Scan for the cell matching the given text and deliver its [x, y] coordinate at center. 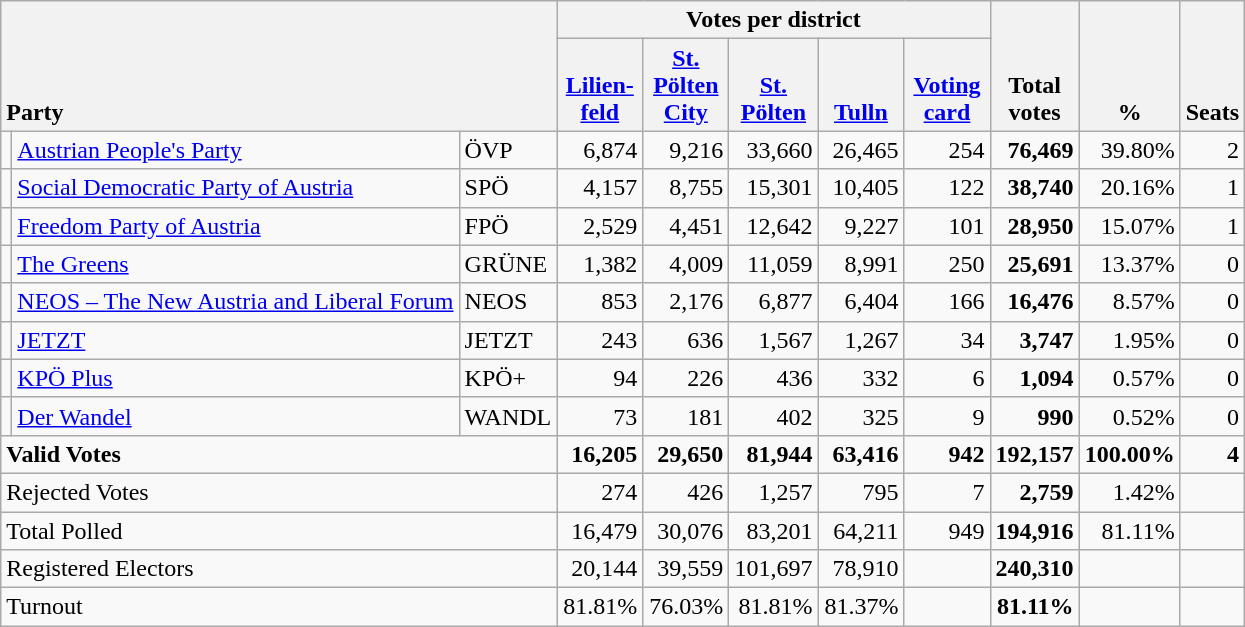
Party [279, 66]
2,176 [686, 302]
38,740 [1034, 188]
13.37% [1130, 264]
76.03% [686, 607]
250 [947, 264]
Lilien-feld [600, 85]
8,755 [686, 188]
% [1130, 66]
6,874 [600, 150]
274 [600, 492]
NEOS [508, 302]
Votingcard [947, 85]
GRÜNE [508, 264]
20,144 [600, 569]
795 [861, 492]
FPÖ [508, 226]
9,216 [686, 150]
194,916 [1034, 531]
243 [600, 340]
St.Pölten [774, 85]
76,469 [1034, 150]
26,465 [861, 150]
KPÖ+ [508, 378]
81.37% [861, 607]
192,157 [1034, 454]
1,382 [600, 264]
402 [774, 416]
1,567 [774, 340]
990 [1034, 416]
181 [686, 416]
16,205 [600, 454]
240,310 [1034, 569]
30,076 [686, 531]
Der Wandel [236, 416]
10,405 [861, 188]
4,157 [600, 188]
6,877 [774, 302]
Votes per district [774, 20]
1.42% [1130, 492]
101,697 [774, 569]
3,747 [1034, 340]
853 [600, 302]
Austrian People's Party [236, 150]
73 [600, 416]
1.95% [1130, 340]
Freedom Party of Austria [236, 226]
9,227 [861, 226]
29,650 [686, 454]
28,950 [1034, 226]
Seats [1212, 66]
6,404 [861, 302]
St.PöltenCity [686, 85]
332 [861, 378]
9 [947, 416]
4,451 [686, 226]
Registered Electors [279, 569]
942 [947, 454]
1,094 [1034, 378]
25,691 [1034, 264]
20.16% [1130, 188]
KPÖ Plus [236, 378]
4,009 [686, 264]
8,991 [861, 264]
Rejected Votes [279, 492]
4 [1212, 454]
2,759 [1034, 492]
15.07% [1130, 226]
33,660 [774, 150]
122 [947, 188]
8.57% [1130, 302]
SPÖ [508, 188]
2 [1212, 150]
436 [774, 378]
ÖVP [508, 150]
39.80% [1130, 150]
0.52% [1130, 416]
1,267 [861, 340]
6 [947, 378]
Tulln [861, 85]
226 [686, 378]
949 [947, 531]
11,059 [774, 264]
64,211 [861, 531]
1,257 [774, 492]
15,301 [774, 188]
Social Democratic Party of Austria [236, 188]
Totalvotes [1034, 66]
NEOS – The New Austria and Liberal Forum [236, 302]
34 [947, 340]
12,642 [774, 226]
39,559 [686, 569]
Turnout [279, 607]
2,529 [600, 226]
WANDL [508, 416]
16,476 [1034, 302]
636 [686, 340]
426 [686, 492]
Valid Votes [279, 454]
100.00% [1130, 454]
94 [600, 378]
83,201 [774, 531]
254 [947, 150]
0.57% [1130, 378]
101 [947, 226]
The Greens [236, 264]
325 [861, 416]
78,910 [861, 569]
81,944 [774, 454]
63,416 [861, 454]
Total Polled [279, 531]
166 [947, 302]
16,479 [600, 531]
7 [947, 492]
